Locate the cell with the specified text and output its (X, Y) center coordinate. 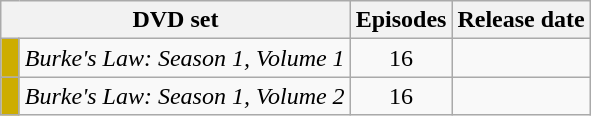
Burke's Law: Season 1, Volume 2 (184, 96)
Episodes (401, 20)
DVD set (176, 20)
Burke's Law: Season 1, Volume 1 (184, 58)
Release date (521, 20)
